Identify which cell holds the provided text, then report its (x, y) central coordinate. 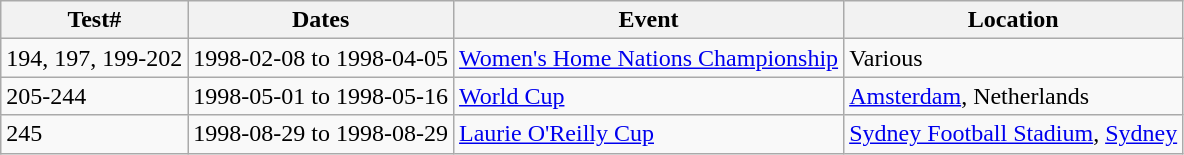
Laurie O'Reilly Cup (649, 134)
World Cup (649, 96)
194, 197, 199-202 (94, 58)
Amsterdam, Netherlands (1014, 96)
Event (649, 20)
1998-02-08 to 1998-04-05 (321, 58)
1998-08-29 to 1998-08-29 (321, 134)
Sydney Football Stadium, Sydney (1014, 134)
Location (1014, 20)
205-244 (94, 96)
245 (94, 134)
Test# (94, 20)
1998-05-01 to 1998-05-16 (321, 96)
Women's Home Nations Championship (649, 58)
Dates (321, 20)
Various (1014, 58)
